Provide the [X, Y] coordinate of the cell's center where the given text is located.  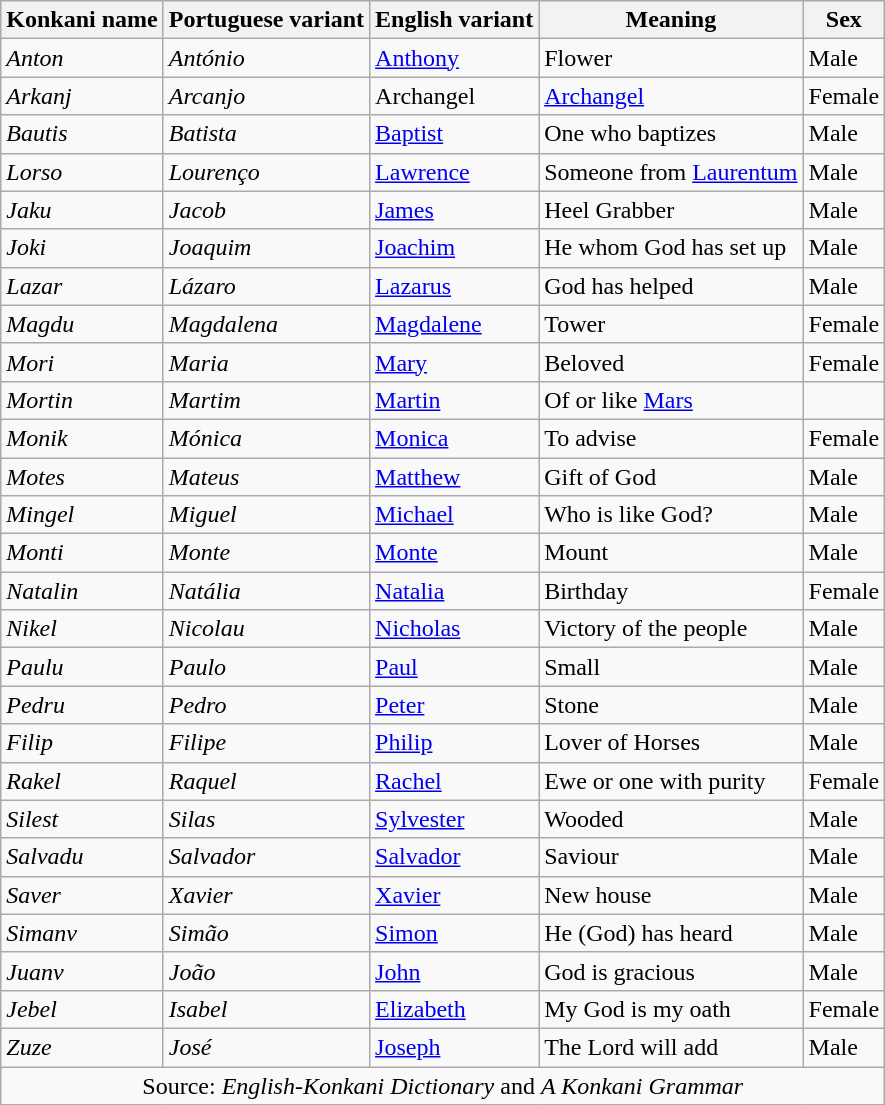
Philip [454, 743]
Monik [82, 438]
Joseph [454, 1047]
Ewe or one with purity [671, 781]
Salvadu [82, 857]
Tower [671, 324]
Heel Grabber [671, 210]
Sylvester [454, 819]
Mortin [82, 400]
Baptist [454, 134]
My God is my oath [671, 1009]
Filipe [266, 743]
Gift of God [671, 477]
Joachim [454, 248]
António [266, 58]
Natalia [454, 591]
One who baptizes [671, 134]
Lazarus [454, 286]
Magdalene [454, 324]
Elizabeth [454, 1009]
Lover of Horses [671, 743]
Meaning [671, 20]
Pedru [82, 705]
João [266, 971]
Motes [82, 477]
Paul [454, 667]
Simanv [82, 933]
Konkani name [82, 20]
Arcanjo [266, 96]
Lorso [82, 172]
Mónica [266, 438]
Beloved [671, 362]
Martim [266, 400]
Source: English-Konkani Dictionary and A Konkani Grammar [443, 1085]
Jaku [82, 210]
Zuze [82, 1047]
Rakel [82, 781]
God has helped [671, 286]
Natália [266, 591]
Anthony [454, 58]
Birthday [671, 591]
Of or like Mars [671, 400]
Mingel [82, 515]
English variant [454, 20]
Isabel [266, 1009]
José [266, 1047]
Someone from Laurentum [671, 172]
Flower [671, 58]
Jacob [266, 210]
Joki [82, 248]
Who is like God? [671, 515]
To advise [671, 438]
Paulu [82, 667]
Simão [266, 933]
Batista [266, 134]
Lawrence [454, 172]
Bautis [82, 134]
Michael [454, 515]
Matthew [454, 477]
Saver [82, 895]
Nikel [82, 629]
Lourenço [266, 172]
Juanv [82, 971]
God is gracious [671, 971]
Stone [671, 705]
Monica [454, 438]
Nicolau [266, 629]
Lazar [82, 286]
The Lord will add [671, 1047]
Small [671, 667]
James [454, 210]
Martin [454, 400]
Magdu [82, 324]
Mateus [266, 477]
Mary [454, 362]
Silas [266, 819]
Maria [266, 362]
Rachel [454, 781]
Wooded [671, 819]
Miguel [266, 515]
Sex [844, 20]
Saviour [671, 857]
Pedro [266, 705]
Magdalena [266, 324]
He whom God has set up [671, 248]
Jebel [82, 1009]
Peter [454, 705]
Mori [82, 362]
Arkanj [82, 96]
Simon [454, 933]
Anton [82, 58]
New house [671, 895]
Lázaro [266, 286]
Portuguese variant [266, 20]
Monti [82, 553]
Silest [82, 819]
Filip [82, 743]
He (God) has heard [671, 933]
Mount [671, 553]
Nicholas [454, 629]
Raquel [266, 781]
Joaquim [266, 248]
Natalin [82, 591]
Victory of the people [671, 629]
John [454, 971]
Paulo [266, 667]
